Capture the cell that displays the provided text and extract its [x, y] central coordinate. 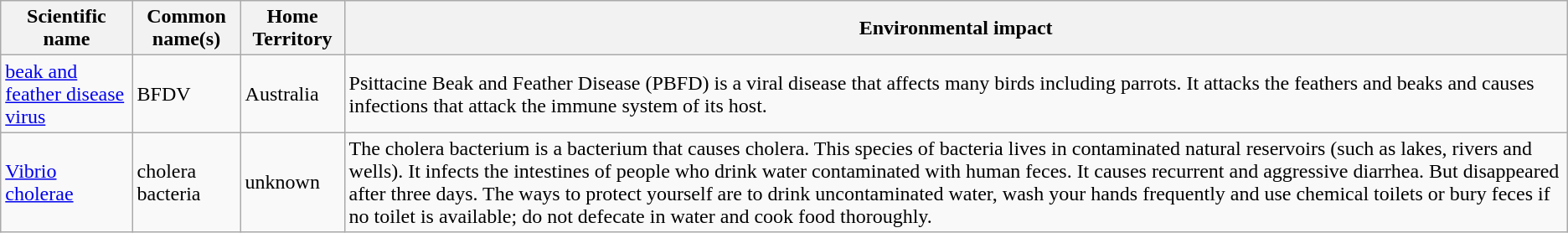
beak and feather disease virus [67, 94]
Home Territory [292, 28]
Environmental impact [956, 28]
Common name(s) [186, 28]
Australia [292, 94]
Scientific name [67, 28]
cholera bacteria [186, 183]
Vibrio cholerae [67, 183]
BFDV [186, 94]
unknown [292, 183]
